Scan for the cell matching the given text and deliver its (x, y) coordinate at center. 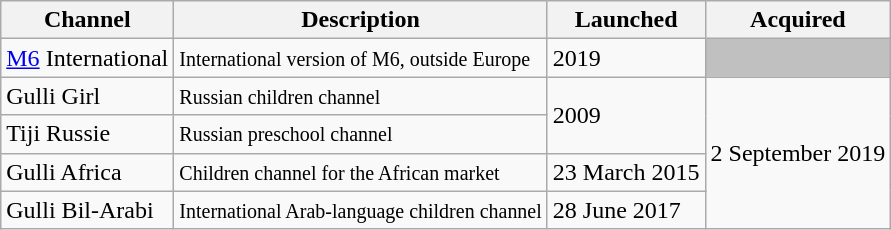
Gulli Girl (88, 96)
28 June 2017 (626, 210)
International version of M6, outside Europe (361, 58)
International Arab-language children channel (361, 210)
Gulli Africa (88, 172)
Russian children channel (361, 96)
Channel (88, 20)
23 March 2015 (626, 172)
Description (361, 20)
Children channel for the African market (361, 172)
Gulli Bil-Arabi (88, 210)
Tiji Russie (88, 134)
M6 International (88, 58)
Acquired (798, 20)
2019 (626, 58)
Launched (626, 20)
Russian preschool channel (361, 134)
2009 (626, 115)
2 September 2019 (798, 153)
